Provide the (X, Y) coordinate of the cell's center where the given text is located.  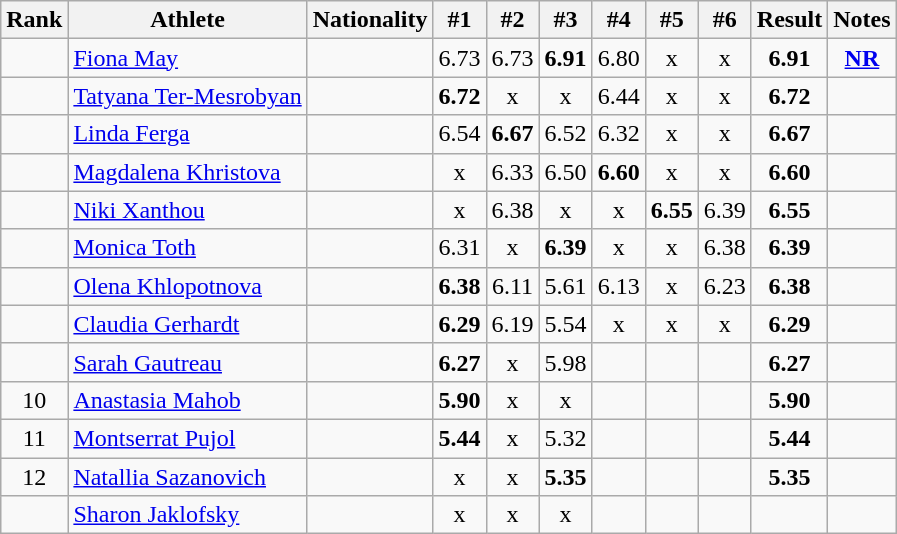
6.31 (460, 248)
6.11 (512, 286)
11 (34, 438)
Montserrat Pujol (188, 438)
10 (34, 400)
Olena Khlopotnova (188, 286)
Monica Toth (188, 248)
#5 (672, 20)
5.98 (566, 362)
6.33 (512, 172)
5.54 (566, 324)
6.44 (618, 96)
6.19 (512, 324)
#1 (460, 20)
Rank (34, 20)
6.54 (460, 134)
Natallia Sazanovich (188, 477)
6.13 (618, 286)
Niki Xanthou (188, 210)
#2 (512, 20)
12 (34, 477)
6.52 (566, 134)
Anastasia Mahob (188, 400)
Linda Ferga (188, 134)
5.32 (566, 438)
Athlete (188, 20)
#4 (618, 20)
Claudia Gerhardt (188, 324)
Tatyana Ter-Mesrobyan (188, 96)
6.80 (618, 58)
Sharon Jaklofsky (188, 515)
Magdalena Khristova (188, 172)
6.23 (724, 286)
#6 (724, 20)
6.32 (618, 134)
5.61 (566, 286)
Fiona May (188, 58)
6.50 (566, 172)
NR (862, 58)
Nationality (370, 20)
#3 (566, 20)
Result (789, 20)
Sarah Gautreau (188, 362)
Notes (862, 20)
